For the text-containing cell, return its midpoint in (X, Y) coordinate format. 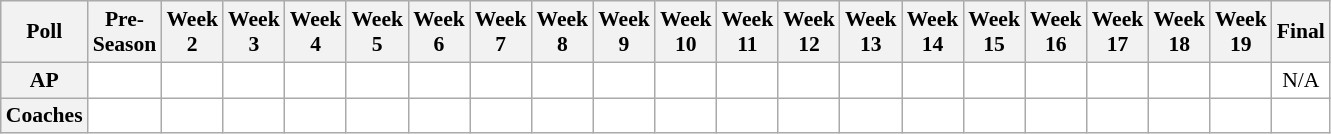
Week17 (1118, 32)
Week18 (1179, 32)
Week11 (748, 32)
Final (1301, 32)
Week9 (624, 32)
Week2 (192, 32)
Week3 (254, 32)
Poll (44, 32)
AP (44, 80)
Week19 (1241, 32)
Week5 (377, 32)
Week12 (809, 32)
Week13 (871, 32)
Week10 (686, 32)
Pre-Season (125, 32)
Week8 (562, 32)
N/A (1301, 80)
Week7 (501, 32)
Week16 (1056, 32)
Coaches (44, 116)
Week14 (933, 32)
Week15 (994, 32)
Week4 (316, 32)
Week6 (439, 32)
